Pinpoint the cell where the given text exists, returning its [x, y] midpoint coordinate. 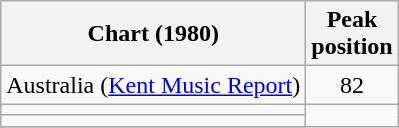
82 [352, 85]
Peakposition [352, 34]
Chart (1980) [154, 34]
Australia (Kent Music Report) [154, 85]
